Provide the (X, Y) coordinate of the cell's center where the given text is located.  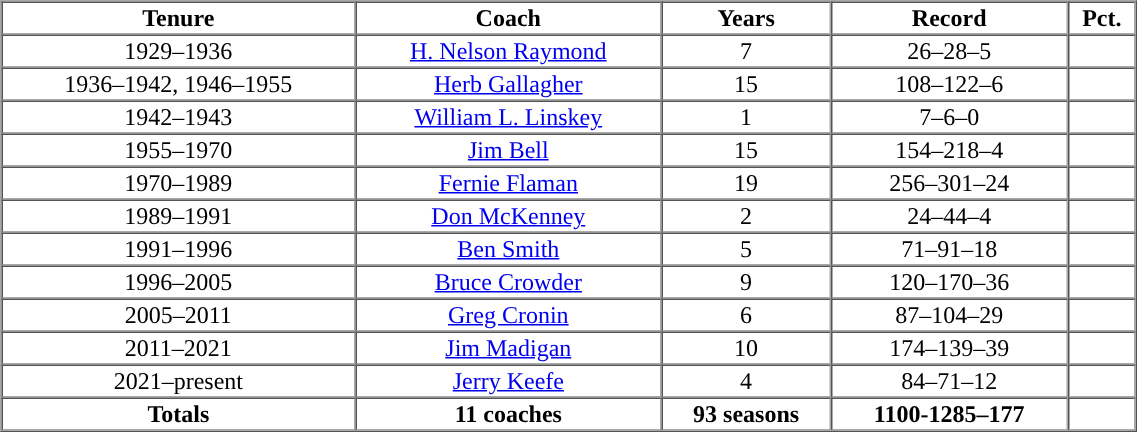
24–44–4 (950, 216)
Herb Gallagher (508, 84)
1 (746, 116)
Fernie Flaman (508, 182)
5 (746, 248)
1100-1285–177 (950, 414)
H. Nelson Raymond (508, 50)
10 (746, 348)
1929–1936 (179, 50)
1942–1943 (179, 116)
William L. Linskey (508, 116)
1955–1970 (179, 150)
7–6–0 (950, 116)
Jerry Keefe (508, 380)
2005–2011 (179, 314)
Don McKenney (508, 216)
154–218–4 (950, 150)
Greg Cronin (508, 314)
Jim Bell (508, 150)
26–28–5 (950, 50)
256–301–24 (950, 182)
2 (746, 216)
Pct. (1102, 18)
Jim Madigan (508, 348)
7 (746, 50)
Coach (508, 18)
1970–1989 (179, 182)
84–71–12 (950, 380)
71–91–18 (950, 248)
87–104–29 (950, 314)
11 coaches (508, 414)
Bruce Crowder (508, 282)
6 (746, 314)
1989–1991 (179, 216)
1996–2005 (179, 282)
1936–1942, 1946–1955 (179, 84)
Years (746, 18)
9 (746, 282)
93 seasons (746, 414)
2021–present (179, 380)
Tenure (179, 18)
108–122–6 (950, 84)
2011–2021 (179, 348)
Ben Smith (508, 248)
1991–1996 (179, 248)
19 (746, 182)
120–170–36 (950, 282)
Record (950, 18)
174–139–39 (950, 348)
Totals (179, 414)
4 (746, 380)
